Find where the given text appears and provide that cell's center as [X, Y] coordinate. 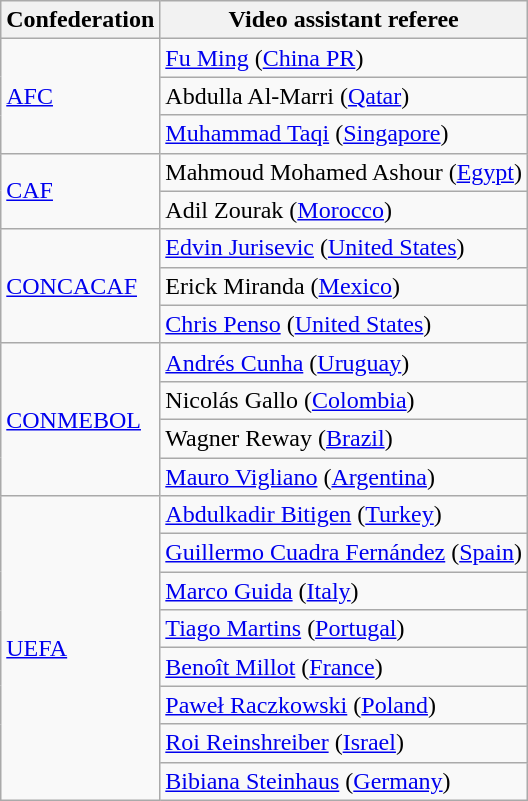
Bibiana Steinhaus (Germany) [344, 781]
UEFA [80, 648]
CONMEBOL [80, 419]
Guillermo Cuadra Fernández (Spain) [344, 553]
Adil Zourak (Morocco) [344, 210]
Fu Ming (China PR) [344, 58]
AFC [80, 96]
Nicolás Gallo (Colombia) [344, 400]
Benoît Millot (France) [344, 667]
Abdulla Al-Marri (Qatar) [344, 96]
Mauro Vigliano (Argentina) [344, 477]
Abdulkadir Bitigen (Turkey) [344, 515]
Tiago Martins (Portugal) [344, 629]
Edvin Jurisevic (United States) [344, 248]
Erick Miranda (Mexico) [344, 286]
Mahmoud Mohamed Ashour (Egypt) [344, 172]
Marco Guida (Italy) [344, 591]
Video assistant referee [344, 20]
Paweł Raczkowski (Poland) [344, 705]
Andrés Cunha (Uruguay) [344, 362]
Muhammad Taqi (Singapore) [344, 134]
Wagner Reway (Brazil) [344, 438]
Roi Reinshreiber (Israel) [344, 743]
CAF [80, 191]
Chris Penso (United States) [344, 324]
Confederation [80, 20]
CONCACAF [80, 286]
